From the cell containing the given text, extract its center point as (X, Y) coordinate. 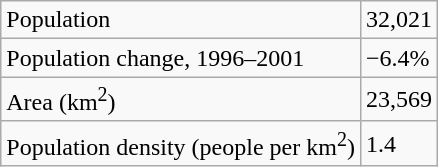
1.4 (398, 144)
Population (181, 20)
Population change, 1996–2001 (181, 58)
−6.4% (398, 58)
Population density (people per km2) (181, 144)
32,021 (398, 20)
Area (km2) (181, 100)
23,569 (398, 100)
